For the text-containing cell, return its midpoint in [X, Y] coordinate format. 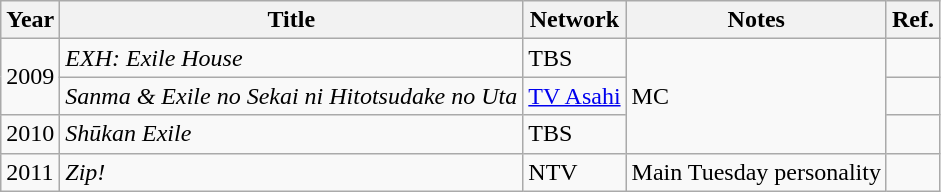
2009 [30, 77]
Notes [756, 20]
Main Tuesday personality [756, 172]
Network [574, 20]
TV Asahi [574, 96]
Sanma & Exile no Sekai ni Hitotsudake no Uta [292, 96]
Shūkan Exile [292, 134]
2011 [30, 172]
Title [292, 20]
Year [30, 20]
NTV [574, 172]
Zip! [292, 172]
MC [756, 96]
EXH: Exile House [292, 58]
2010 [30, 134]
Ref. [912, 20]
